Find where the given text appears and provide that cell's center as (X, Y) coordinate. 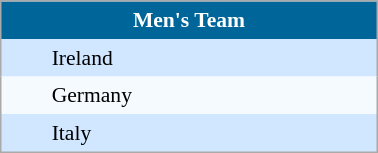
Men's Team (189, 20)
Ireland (212, 58)
Italy (212, 133)
Germany (212, 95)
